Pinpoint the cell where the given text exists, returning its [X, Y] midpoint coordinate. 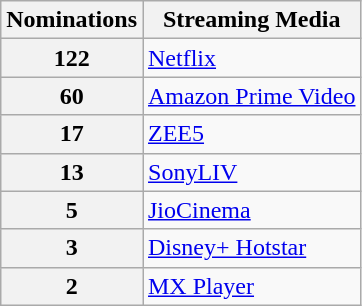
ZEE5 [251, 134]
5 [72, 210]
60 [72, 96]
17 [72, 134]
2 [72, 286]
Disney+ Hotstar [251, 248]
Netflix [251, 58]
Nominations [72, 20]
3 [72, 248]
Streaming Media [251, 20]
MX Player [251, 286]
SonyLIV [251, 172]
Amazon Prime Video [251, 96]
122 [72, 58]
13 [72, 172]
JioCinema [251, 210]
